Determine the [X, Y] coordinate at the center of the cell enclosing the given text.  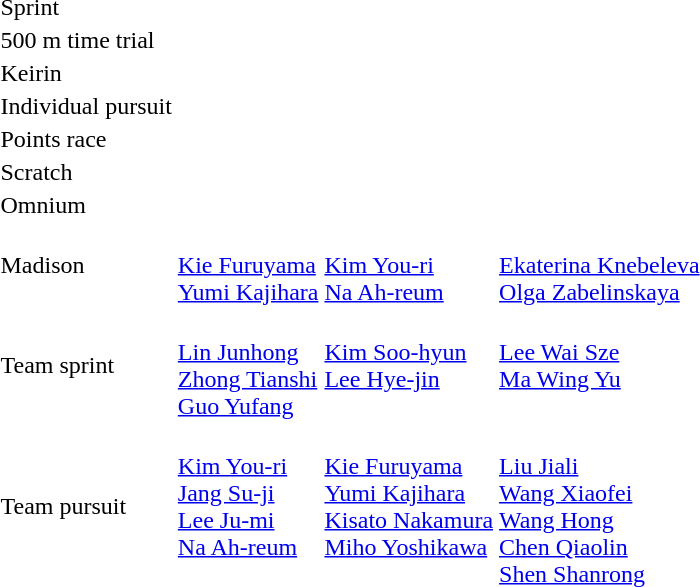
Lin JunhongZhong TianshiGuo Yufang [248, 366]
Kim Soo-hyunLee Hye-jin [409, 366]
Kie FuruyamaYumi Kajihara [248, 265]
Kim You-riNa Ah-reum [409, 265]
